Identify which cell holds the provided text, then report its (x, y) central coordinate. 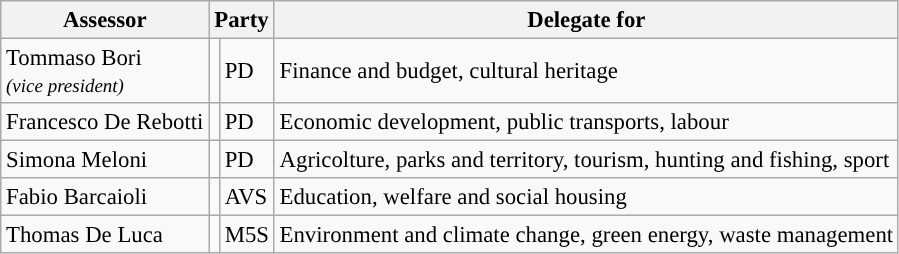
Thomas De Luca (105, 235)
Party (242, 20)
Assessor (105, 20)
Simona Meloni (105, 160)
Agricolture, parks and territory, tourism, hunting and fishing, sport (586, 160)
AVS (246, 197)
Delegate for (586, 20)
Francesco De Rebotti (105, 122)
M5S (246, 235)
Finance and budget, cultural heritage (586, 72)
Fabio Barcaioli (105, 197)
Economic development, public transports, labour (586, 122)
Education, welfare and social housing (586, 197)
Environment and climate change, green energy, waste management (586, 235)
Tommaso Bori(vice president) (105, 72)
